From the cell containing the given text, extract its center point as [x, y] coordinate. 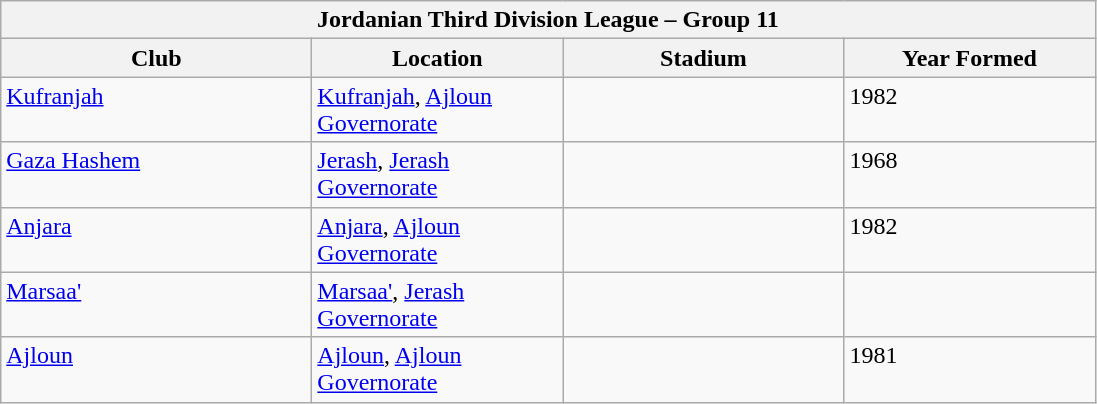
Stadium [704, 58]
Jerash, Jerash Governorate [438, 174]
Ajloun [156, 370]
1968 [970, 174]
Kufranjah [156, 110]
Ajloun, Ajloun Governorate [438, 370]
Location [438, 58]
Anjara, Ajloun Governorate [438, 240]
Anjara [156, 240]
Gaza Hashem [156, 174]
Marsaa', Jerash Governorate [438, 304]
Jordanian Third Division League – Group 11 [548, 20]
Kufranjah, Ajloun Governorate [438, 110]
1981 [970, 370]
Marsaa' [156, 304]
Club [156, 58]
Year Formed [970, 58]
